Search for the cell housing the specified text and yield its [x, y] center coordinate. 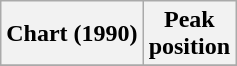
Chart (1990) [72, 34]
Peakposition [189, 34]
